Output the (X, Y) coordinate of the center of the cell containing the given text.  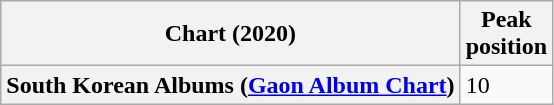
South Korean Albums (Gaon Album Chart) (230, 85)
Peakposition (506, 34)
10 (506, 85)
Chart (2020) (230, 34)
